Return (X, Y) of the center of cell containing provided text 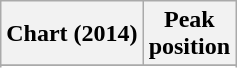
Peakposition (189, 34)
Chart (2014) (72, 34)
